Pinpoint the cell where the given text exists, returning its [x, y] midpoint coordinate. 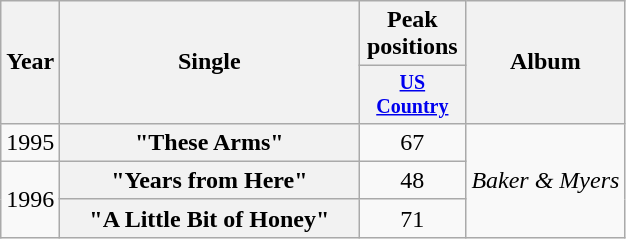
US Country [412, 94]
Year [30, 62]
1995 [30, 142]
48 [412, 180]
"Years from Here" [210, 180]
Album [546, 62]
Baker & Myers [546, 180]
67 [412, 142]
Single [210, 62]
71 [412, 218]
"These Arms" [210, 142]
1996 [30, 199]
Peak positions [412, 34]
"A Little Bit of Honey" [210, 218]
